Provide the [X, Y] coordinate of the cell's center where the given text is located.  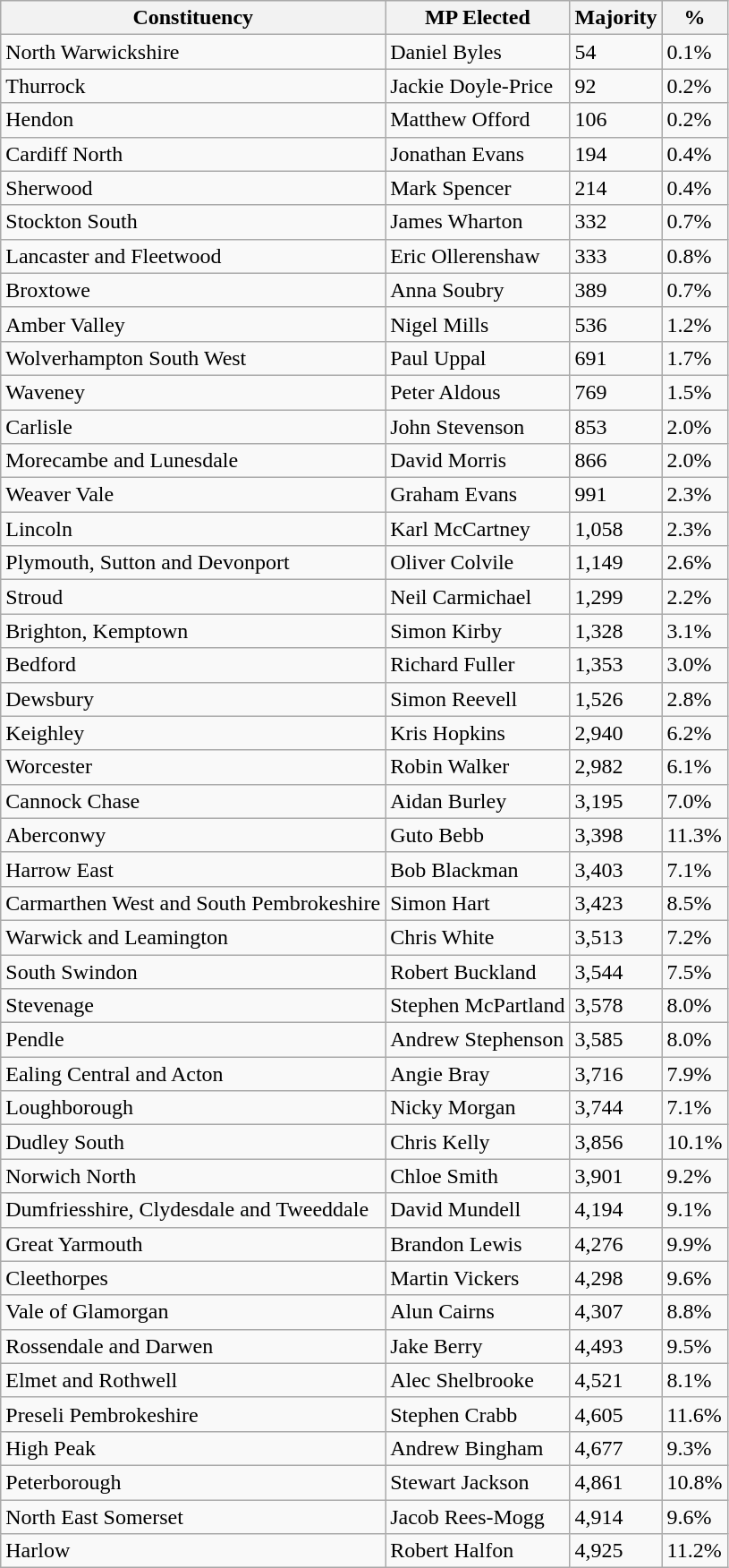
Sherwood [193, 188]
536 [615, 324]
MP Elected [478, 18]
Wolverhampton South West [193, 358]
332 [615, 222]
Paul Uppal [478, 358]
9.2% [694, 1176]
10.1% [694, 1142]
2.2% [694, 597]
11.3% [694, 835]
3,901 [615, 1176]
Cleethorpes [193, 1278]
Jacob Rees-Mogg [478, 1517]
Bedford [193, 665]
8.5% [694, 903]
Karl McCartney [478, 529]
Morecambe and Lunesdale [193, 461]
Neil Carmichael [478, 597]
Aidan Burley [478, 801]
6.1% [694, 767]
% [694, 18]
Angie Bray [478, 1074]
1.2% [694, 324]
389 [615, 290]
4,914 [615, 1517]
769 [615, 392]
Jake Berry [478, 1346]
Dewsbury [193, 699]
4,521 [615, 1380]
866 [615, 461]
Stroud [193, 597]
8.1% [694, 1380]
106 [615, 120]
Harrow East [193, 869]
Thurrock [193, 86]
Lincoln [193, 529]
Aberconwy [193, 835]
Robin Walker [478, 767]
4,298 [615, 1278]
Simon Kirby [478, 631]
2.6% [694, 563]
Keighley [193, 733]
Jonathan Evans [478, 154]
Waveney [193, 392]
Stephen McPartland [478, 1006]
Richard Fuller [478, 665]
Chris White [478, 937]
North East Somerset [193, 1517]
Andrew Stephenson [478, 1040]
1.7% [694, 358]
Bob Blackman [478, 869]
6.2% [694, 733]
Brighton, Kemptown [193, 631]
James Wharton [478, 222]
194 [615, 154]
Plymouth, Sutton and Devonport [193, 563]
Cannock Chase [193, 801]
1,149 [615, 563]
214 [615, 188]
High Peak [193, 1448]
991 [615, 495]
Stevenage [193, 1006]
11.2% [694, 1551]
North Warwickshire [193, 52]
Simon Hart [478, 903]
Stockton South [193, 222]
2.8% [694, 699]
3,403 [615, 869]
9.5% [694, 1346]
Daniel Byles [478, 52]
1,299 [615, 597]
1,328 [615, 631]
Weaver Vale [193, 495]
7.5% [694, 971]
David Mundell [478, 1210]
Preseli Pembrokeshire [193, 1414]
3,578 [615, 1006]
3,398 [615, 835]
3,856 [615, 1142]
1.5% [694, 392]
Graham Evans [478, 495]
South Swindon [193, 971]
3,195 [615, 801]
9.1% [694, 1210]
7.2% [694, 937]
1,058 [615, 529]
Harlow [193, 1551]
Stephen Crabb [478, 1414]
Anna Soubry [478, 290]
1,526 [615, 699]
John Stevenson [478, 427]
Stewart Jackson [478, 1482]
333 [615, 256]
Ealing Central and Acton [193, 1074]
2,982 [615, 767]
3,513 [615, 937]
Nicky Morgan [478, 1108]
3,585 [615, 1040]
Kris Hopkins [478, 733]
Vale of Glamorgan [193, 1312]
Nigel Mills [478, 324]
Dudley South [193, 1142]
Elmet and Rothwell [193, 1380]
Cardiff North [193, 154]
4,677 [615, 1448]
Matthew Offord [478, 120]
Broxtowe [193, 290]
1,353 [615, 665]
Worcester [193, 767]
3,423 [615, 903]
Majority [615, 18]
Constituency [193, 18]
Alec Shelbrooke [478, 1380]
3,544 [615, 971]
8.8% [694, 1312]
Robert Halfon [478, 1551]
Oliver Colvile [478, 563]
David Morris [478, 461]
4,493 [615, 1346]
4,307 [615, 1312]
7.0% [694, 801]
Pendle [193, 1040]
10.8% [694, 1482]
4,861 [615, 1482]
Peterborough [193, 1482]
7.9% [694, 1074]
Peter Aldous [478, 392]
9.9% [694, 1244]
92 [615, 86]
4,605 [615, 1414]
Brandon Lewis [478, 1244]
Andrew Bingham [478, 1448]
Rossendale and Darwen [193, 1346]
0.8% [694, 256]
Eric Ollerenshaw [478, 256]
Martin Vickers [478, 1278]
Hendon [193, 120]
3.1% [694, 631]
3.0% [694, 665]
4,276 [615, 1244]
Warwick and Leamington [193, 937]
691 [615, 358]
Alun Cairns [478, 1312]
Guto Bebb [478, 835]
3,744 [615, 1108]
Chris Kelly [478, 1142]
Simon Reevell [478, 699]
0.1% [694, 52]
Lancaster and Fleetwood [193, 256]
Carmarthen West and South Pembrokeshire [193, 903]
4,194 [615, 1210]
Mark Spencer [478, 188]
9.3% [694, 1448]
11.6% [694, 1414]
853 [615, 427]
4,925 [615, 1551]
Jackie Doyle-Price [478, 86]
54 [615, 52]
2,940 [615, 733]
Great Yarmouth [193, 1244]
Amber Valley [193, 324]
Norwich North [193, 1176]
Carlisle [193, 427]
Chloe Smith [478, 1176]
Robert Buckland [478, 971]
Loughborough [193, 1108]
3,716 [615, 1074]
Dumfriesshire, Clydesdale and Tweeddale [193, 1210]
